Provide the (X, Y) coordinate of the cell's center where the given text is located.  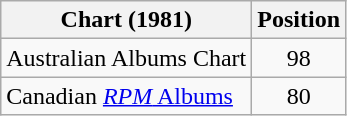
Canadian RPM Albums (126, 96)
98 (299, 58)
80 (299, 96)
Position (299, 20)
Australian Albums Chart (126, 58)
Chart (1981) (126, 20)
